Detect which cell encompasses the target text, then output its [X, Y] center coordinate. 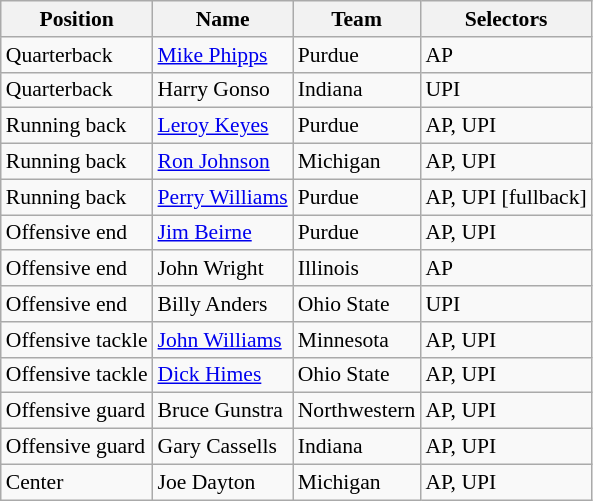
Minnesota [357, 340]
Illinois [357, 269]
Gary Cassells [223, 447]
AP, UPI [fullback] [506, 197]
John Wright [223, 269]
Center [77, 482]
Harry Gonso [223, 90]
Name [223, 19]
Selectors [506, 19]
John Williams [223, 340]
Leroy Keyes [223, 126]
Ron Johnson [223, 162]
Northwestern [357, 411]
Dick Himes [223, 375]
Bruce Gunstra [223, 411]
Team [357, 19]
Joe Dayton [223, 482]
Perry Williams [223, 197]
Mike Phipps [223, 55]
Jim Beirne [223, 233]
Position [77, 19]
Billy Anders [223, 304]
